Detect which cell encompasses the target text, then output its (x, y) center coordinate. 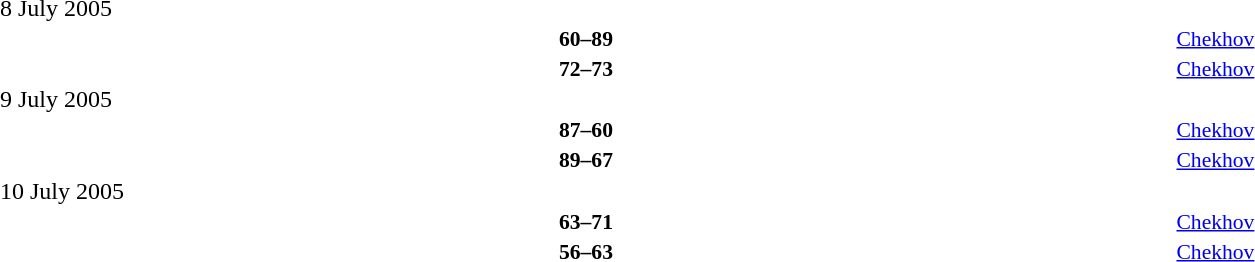
72–73 (586, 68)
89–67 (586, 160)
63–71 (586, 222)
87–60 (586, 130)
60–89 (586, 38)
